From the cell containing the given text, extract its center point as [X, Y] coordinate. 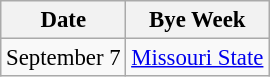
September 7 [64, 58]
Date [64, 20]
Missouri State [198, 58]
Bye Week [198, 20]
